Capture the cell that displays the provided text and extract its [x, y] central coordinate. 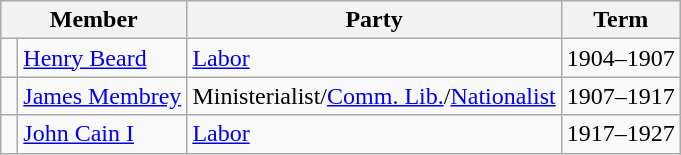
Term [620, 20]
John Cain I [102, 134]
1917–1927 [620, 134]
Party [374, 20]
Ministerialist/Comm. Lib./Nationalist [374, 96]
Henry Beard [102, 58]
1907–1917 [620, 96]
James Membrey [102, 96]
Member [94, 20]
1904–1907 [620, 58]
